Detect which cell encompasses the target text, then output its (X, Y) center coordinate. 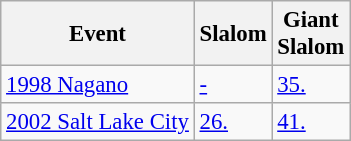
Event (98, 34)
- (233, 85)
35. (311, 85)
Slalom (233, 34)
GiantSlalom (311, 34)
26. (233, 122)
2002 Salt Lake City (98, 122)
1998 Nagano (98, 85)
41. (311, 122)
